Pinpoint the cell where the given text exists, returning its (X, Y) midpoint coordinate. 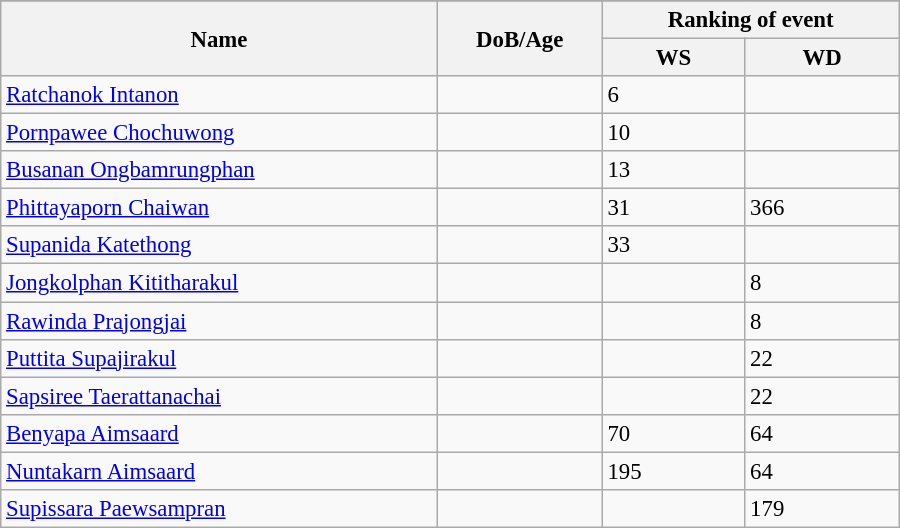
WS (674, 58)
WD (822, 58)
6 (674, 95)
Ratchanok Intanon (220, 95)
Sapsiree Taerattanachai (220, 396)
Ranking of event (750, 20)
Name (220, 38)
195 (674, 471)
Busanan Ongbamrungphan (220, 170)
Benyapa Aimsaard (220, 433)
179 (822, 509)
10 (674, 133)
366 (822, 208)
70 (674, 433)
Phittayaporn Chaiwan (220, 208)
13 (674, 170)
31 (674, 208)
Supanida Katethong (220, 245)
Supissara Paewsampran (220, 509)
Rawinda Prajongjai (220, 321)
Jongkolphan Kititharakul (220, 283)
Pornpawee Chochuwong (220, 133)
Nuntakarn Aimsaard (220, 471)
DoB/Age (520, 38)
33 (674, 245)
Puttita Supajirakul (220, 358)
